Pinpoint the cell where the given text exists, returning its [x, y] midpoint coordinate. 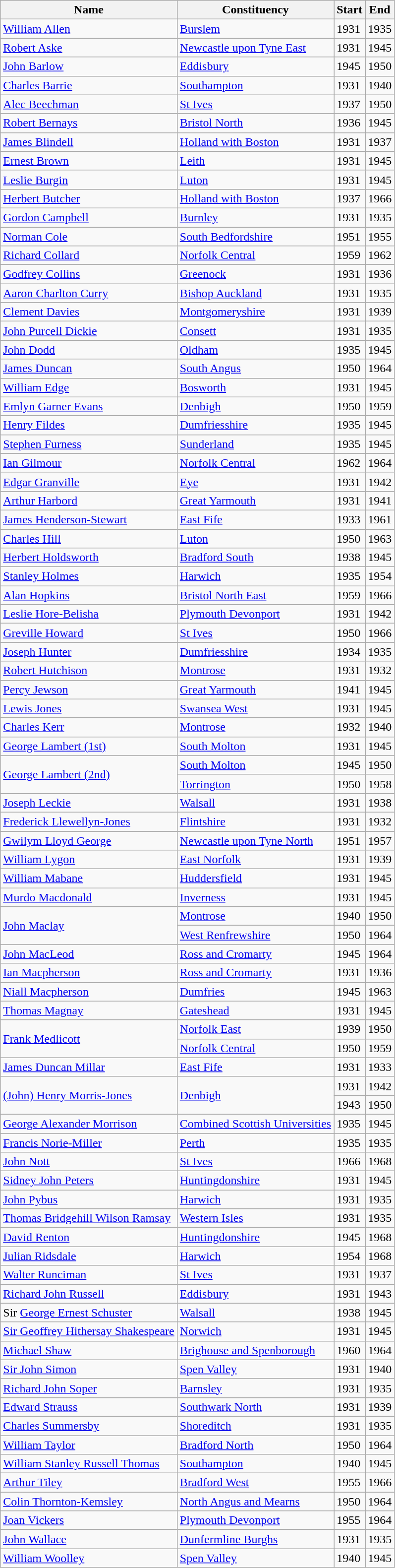
Norfolk East [255, 1029]
1958 [380, 784]
End [380, 10]
Thomas Magnay [89, 1010]
Ernest Brown [89, 161]
William Allen [89, 29]
Bishop Auckland [255, 293]
Consett [255, 331]
Charles Hill [89, 538]
Constituency [255, 10]
Thomas Bridgehill Wilson Ramsay [89, 1218]
Name [89, 10]
Barnsley [255, 1388]
Bradford South [255, 558]
Murdo Macdonald [89, 897]
Bradford West [255, 1483]
Charles Barrie [89, 85]
John Purcell Dickie [89, 331]
Stephen Furness [89, 444]
Torrington [255, 784]
Greville Howard [89, 633]
Henry Fildes [89, 425]
Leslie Hore-Belisha [89, 614]
Western Isles [255, 1218]
Start [350, 10]
John MacLeod [89, 954]
Norman Cole [89, 237]
(John) Henry Morris-Jones [89, 1095]
Joseph Leckie [89, 803]
Lewis Jones [89, 708]
Perth [255, 1142]
Godfrey Collins [89, 274]
Frederick Llewellyn-Jones [89, 821]
John Wallace [89, 1539]
James Blindell [89, 142]
Joan Vickers [89, 1520]
Joseph Hunter [89, 652]
George Lambert (1st) [89, 746]
Montgomeryshire [255, 312]
Robert Bernays [89, 123]
Emlyn Garner Evans [89, 406]
William Taylor [89, 1445]
William Mabane [89, 878]
Bristol North [255, 123]
Richard John Soper [89, 1388]
Herbert Holdsworth [89, 558]
Bosworth [255, 387]
South Angus [255, 369]
Ian Macpherson [89, 973]
William Edge [89, 387]
Bradford North [255, 1445]
Richard John Russell [89, 1294]
William Woolley [89, 1558]
Shoreditch [255, 1426]
1957 [380, 841]
David Renton [89, 1237]
Southwark North [255, 1407]
John Nott [89, 1162]
Arthur Tiley [89, 1483]
Huddersfield [255, 878]
Aaron Charlton Curry [89, 293]
Combined Scottish Universities [255, 1124]
Edgar Granville [89, 482]
Alec Beechman [89, 104]
Inverness [255, 897]
South Bedfordshire [255, 237]
Eye [255, 482]
1960 [350, 1350]
Herbert Butcher [89, 198]
James Henderson-Stewart [89, 519]
Flintshire [255, 821]
John Barlow [89, 66]
Gwilym Lloyd George [89, 841]
North Angus and Mearns [255, 1502]
Leith [255, 161]
John Dodd [89, 350]
Robert Hutchison [89, 671]
Edward Strauss [89, 1407]
Dumfries [255, 992]
John Pybus [89, 1199]
Michael Shaw [89, 1350]
Sidney John Peters [89, 1181]
Niall Macpherson [89, 992]
James Duncan Millar [89, 1067]
Sir John Simon [89, 1369]
Julian Ridsdale [89, 1256]
Brighouse and Spenborough [255, 1350]
Richard Collard [89, 255]
Burslem [255, 29]
Oldham [255, 350]
1961 [380, 519]
West Renfrewshire [255, 935]
Newcastle upon Tyne East [255, 48]
Ian Gilmour [89, 463]
Colin Thornton-Kemsley [89, 1502]
Francis Norie-Miller [89, 1142]
Dunfermline Burghs [255, 1539]
Alan Hopkins [89, 595]
Charles Summersby [89, 1426]
Percy Jewson [89, 690]
Frank Medlicott [89, 1039]
Stanley Holmes [89, 576]
Burnley [255, 217]
Norwich [255, 1331]
Leslie Burgin [89, 180]
Clement Davies [89, 312]
Newcastle upon Tyne North [255, 841]
Gateshead [255, 1010]
Robert Aske [89, 48]
Sir Geoffrey Hithersay Shakespeare [89, 1331]
James Duncan [89, 369]
East Norfolk [255, 860]
George Lambert (2nd) [89, 774]
Sir George Ernest Schuster [89, 1313]
John Maclay [89, 926]
Walter Runciman [89, 1275]
Bristol North East [255, 595]
William Lygon [89, 860]
William Stanley Russell Thomas [89, 1464]
Greenock [255, 274]
1934 [350, 652]
Swansea West [255, 708]
Sunderland [255, 444]
George Alexander Morrison [89, 1124]
Arthur Harbord [89, 501]
Charles Kerr [89, 727]
Gordon Campbell [89, 217]
